Find where the given text appears and provide that cell's center as [X, Y] coordinate. 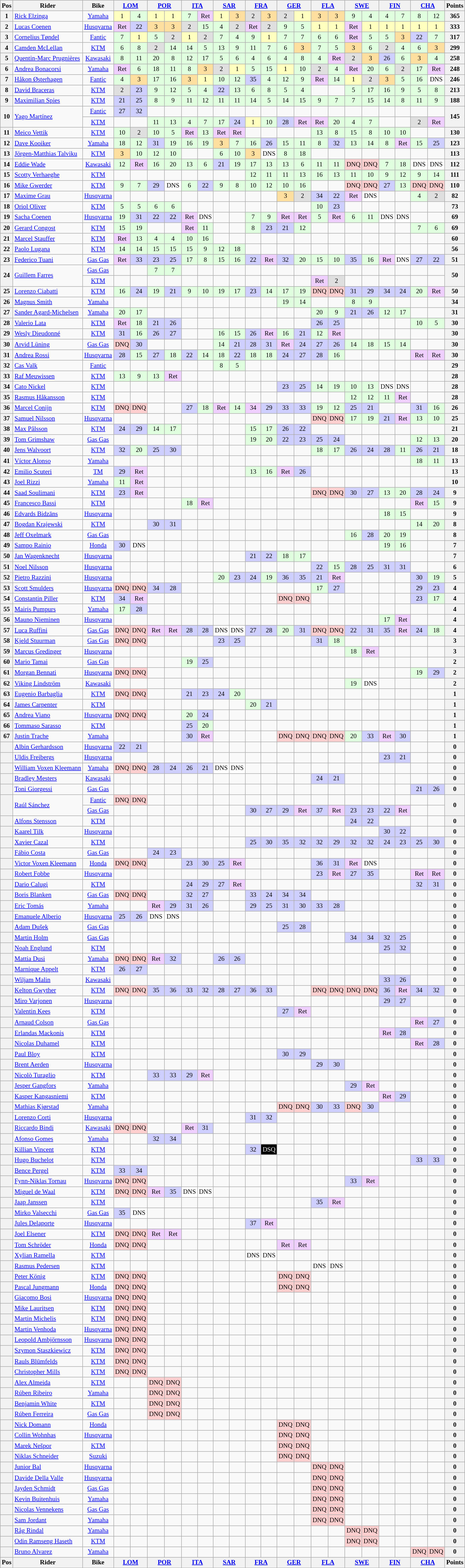
Jens Walvoort [48, 450]
Jaap Janssen [48, 1202]
Sacha Coenen [48, 217]
Jayden Schmidt [48, 1488]
Rauls Blūmfelds [48, 1361]
Max Pålsson [48, 429]
45 [7, 503]
188 [455, 101]
Luca Ruffini [48, 630]
Xylian Ramella [48, 1255]
Kevin Buitenhuis [48, 1499]
43 [7, 482]
Marnique Appelt [48, 969]
Pascal Jungmann [48, 1287]
Brent Aerden [48, 1065]
Guillem Farres [48, 276]
Arvid Lüning [48, 344]
Raf Meuwissen [48, 376]
Sampo Rainio [48, 546]
Nicolò Turaglio [48, 1075]
Collin Wohnhas [48, 1435]
41 [7, 461]
Mario Tamai [48, 662]
58 [7, 641]
Francesco Bassi [48, 503]
Emanuele Alberio [48, 917]
Martin Michelis [48, 1319]
Mike Lauritsen [48, 1308]
110 [455, 185]
TM [98, 472]
Valerio Lata [48, 323]
Odin Ramseng Haseth [48, 1541]
Maximilian Spies [48, 101]
Mike Gwerder [48, 185]
111 [455, 175]
Magnus Smith [48, 302]
Mathias Kjørstad [48, 1107]
Joel Elsener [48, 1234]
Mauno Nieminen [48, 620]
Jesper Gangfors [48, 1086]
48 [7, 535]
Leopold Ambjörnsson [48, 1340]
61 [7, 673]
Davide Della Valle [48, 1478]
Cas Valk [48, 366]
42 [7, 472]
49 [7, 546]
Maxime Grau [48, 196]
Paul Bloy [48, 1054]
Junior Bal [48, 1467]
Víctor Alonso [48, 461]
Kasper Kangasniemi [48, 1097]
Noah Englund [48, 948]
Lorenzo Ciabatti [48, 292]
Valentin Kees [48, 1012]
258 [455, 59]
Fábio Costa [48, 853]
Uldis Freibergs [48, 758]
Arnaud Colson [48, 1022]
Mattia Dusi [48, 959]
Oriol Oliver [48, 207]
Erlandas Mackonis [48, 1033]
Tommaso Sarasso [48, 726]
Quentin-Marc Prugnières [48, 59]
Giacomo Bosi [48, 1298]
67 [7, 736]
64 [7, 705]
Rúben Ferreira [48, 1414]
Martin Venhoda [48, 1330]
Cornelius Tøndel [48, 37]
Jan Wagenknecht [48, 556]
248 [455, 69]
Joel Rizzi [48, 482]
53 [7, 588]
Emilio Scuteri [48, 472]
Tom Grimshaw [48, 440]
39 [7, 440]
Pietro Razzini [48, 577]
Federico Tuani [48, 260]
Paolo Lugana [48, 249]
62 [7, 684]
Justin Trache [48, 736]
Adam Dušek [48, 927]
Rasmus Håkansson [48, 397]
Nicolas Vennekens [48, 1510]
Nicolas Duhamel [48, 1043]
Mairis Pumpurs [48, 609]
Marcus Gredinger [48, 652]
333 [455, 27]
Raúl Sánchez [48, 805]
Miro Varjonen [48, 1001]
Hugo Buchelot [48, 1160]
Xavier Cazal [48, 842]
66 [7, 726]
47 [7, 525]
Kelton Gwyther [48, 991]
Jeff Oxelmark [48, 535]
46 [7, 514]
Szymon Staszkiewicz [48, 1351]
317 [455, 37]
Robert Fobbe [48, 874]
Lorenzo Corti [48, 1118]
Kjeld Stuurman [48, 641]
57 [7, 630]
Råg Rindal [48, 1531]
Lucas Coenen [48, 27]
65 [7, 715]
Bruno Alvarez [48, 1552]
Andrea Rossi [48, 355]
112 [455, 164]
59 [7, 652]
Camden McLellan [48, 48]
Toni Giorgessi [48, 789]
Bradley Mesters [48, 779]
123 [455, 143]
Benjamin White [48, 1404]
Sander Agard-Michelsen [48, 313]
Alex Almeida [48, 1383]
Morgan Bennati [48, 673]
130 [455, 133]
Mirko Valsecchi [48, 1213]
63 [7, 694]
299 [455, 48]
Andrea Bonacorsi [48, 69]
Nick Domann [48, 1425]
55 [7, 609]
Riccardo Bindi [48, 1128]
Meico Vettik [48, 133]
Rasmus Pedersen [48, 1266]
William Voxen Kleemann [48, 768]
Samuel Nilsson [48, 419]
Jörgen-Matthias Talviku [48, 154]
David Braceras [48, 90]
Noel Nilsson [48, 567]
Yago Martínez [48, 116]
Victor Voxen Kleemann [48, 863]
113 [455, 154]
365 [455, 16]
54 [7, 599]
73 [455, 207]
Sam Jordant [48, 1520]
Rick Elzinga [48, 16]
Fynn-Niklas Tornau [48, 1181]
Cato Nickel [48, 387]
Eric Tomás [48, 906]
Håkon Østerhagen [48, 80]
DSQ [269, 1150]
Marcel Conijn [48, 408]
James Carpenter [48, 705]
44 [7, 493]
Bogdan Krajewski [48, 525]
Andrea Viano [48, 715]
Christopher Mills [48, 1372]
Marcel Stauffer [48, 239]
Killian Vincent [48, 1150]
145 [455, 116]
Scotty Verhaeghe [48, 175]
Dave Kooiker [48, 143]
Martin Holm [48, 938]
Kaarel Tilk [48, 832]
Boris Blanken [48, 895]
Saad Soulimani [48, 493]
40 [7, 450]
Niklas Schneider [48, 1457]
Miguel de Waal [48, 1192]
Bence Pergel [48, 1171]
52 [7, 577]
Gerard Congost [48, 228]
Wiljam Malin [48, 980]
246 [455, 80]
Peter König [48, 1276]
Jules Delaporte [48, 1224]
82 [455, 196]
Dario Calugi [48, 885]
Alfons Stensson [48, 821]
213 [455, 90]
Wesly Dieudonné [48, 334]
Suzuki [98, 1457]
Eugenio Barbaglia [48, 694]
Afonso Gomes [48, 1139]
Constantin Piller [48, 599]
Marek Nešpor [48, 1446]
Rúben Ribeiro [48, 1393]
Viking Lindström [48, 684]
Tom Schröder [48, 1245]
Albin Gerhardsson [48, 747]
38 [7, 429]
Eddie Wade [48, 164]
Edvards Bidzāns [48, 514]
Scott Smulders [48, 588]
